From the cell containing the given text, extract its center point as [X, Y] coordinate. 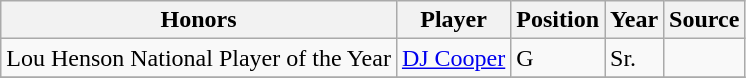
Player [453, 20]
Honors [199, 20]
Year [634, 20]
Position [558, 20]
Source [704, 20]
Sr. [634, 58]
G [558, 58]
DJ Cooper [453, 58]
Lou Henson National Player of the Year [199, 58]
